Provide the (X, Y) coordinate of the cell's center where the given text is located.  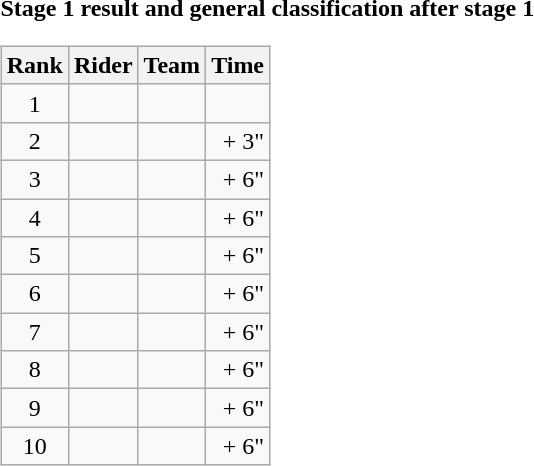
8 (34, 370)
9 (34, 408)
5 (34, 256)
Rider (103, 65)
4 (34, 217)
1 (34, 103)
6 (34, 294)
Time (238, 65)
10 (34, 446)
+ 3" (238, 141)
7 (34, 332)
Rank (34, 65)
Team (172, 65)
2 (34, 141)
3 (34, 179)
